Determine the [x, y] coordinate at the center of the cell enclosing the given text.  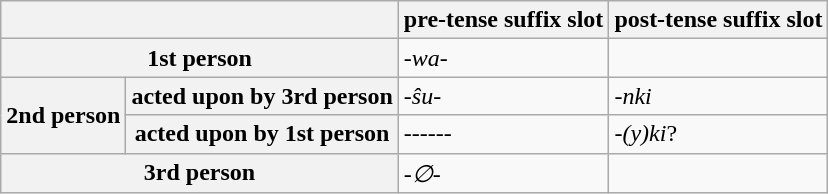
------ [504, 134]
2nd person [64, 115]
1st person [200, 58]
pre-tense suffix slot [504, 20]
-nki [718, 96]
3rd person [200, 173]
acted upon by 1st person [262, 134]
acted upon by 3rd person [262, 96]
-wa- [504, 58]
post-tense suffix slot [718, 20]
-ŝu- [504, 96]
-(y)ki? [718, 134]
-∅- [504, 173]
